Detect which cell encompasses the target text, then output its [X, Y] center coordinate. 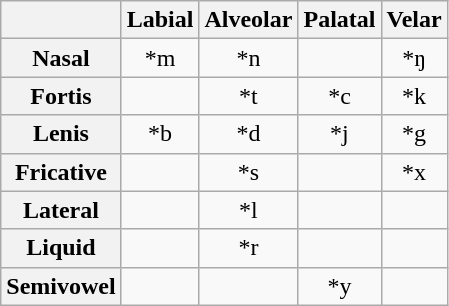
*j [340, 134]
Velar [414, 20]
*y [340, 286]
*r [248, 248]
*c [340, 96]
Lateral [61, 210]
Liquid [61, 248]
*m [160, 58]
*k [414, 96]
*x [414, 172]
Nasal [61, 58]
*n [248, 58]
*b [160, 134]
Semivowel [61, 286]
Alveolar [248, 20]
Fricative [61, 172]
Palatal [340, 20]
*t [248, 96]
Fortis [61, 96]
Labial [160, 20]
*l [248, 210]
*g [414, 134]
*s [248, 172]
*ŋ [414, 58]
*d [248, 134]
Lenis [61, 134]
